Scan for the cell matching the given text and deliver its [x, y] coordinate at center. 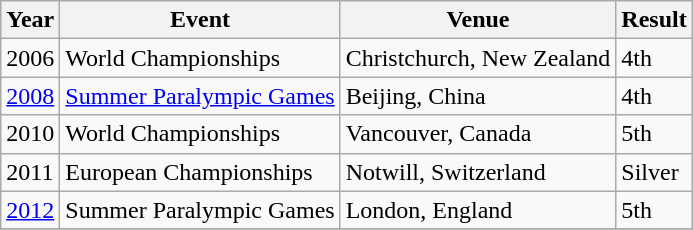
Result [654, 20]
Christchurch, New Zealand [478, 58]
Year [30, 20]
Venue [478, 20]
Notwill, Switzerland [478, 172]
Vancouver, Canada [478, 134]
2008 [30, 96]
Beijing, China [478, 96]
Event [200, 20]
London, England [478, 210]
2012 [30, 210]
2006 [30, 58]
European Championships [200, 172]
2010 [30, 134]
2011 [30, 172]
Silver [654, 172]
